Pinpoint the cell where the given text exists, returning its [X, Y] midpoint coordinate. 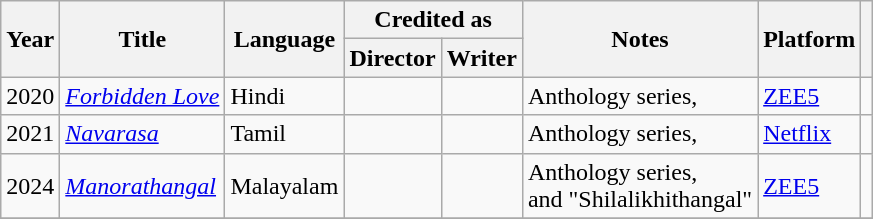
Notes [640, 39]
2020 [30, 96]
Tamil [284, 134]
Anthology series, and "Shilalikhithangal" [640, 186]
Title [142, 39]
Hindi [284, 96]
Platform [810, 39]
Director [392, 58]
Credited as [433, 20]
Language [284, 39]
Manorathangal [142, 186]
Navarasa [142, 134]
Malayalam [284, 186]
Forbidden Love [142, 96]
Netflix [810, 134]
Writer [482, 58]
2021 [30, 134]
2024 [30, 186]
Year [30, 39]
